Scan for the cell matching the given text and deliver its (X, Y) coordinate at center. 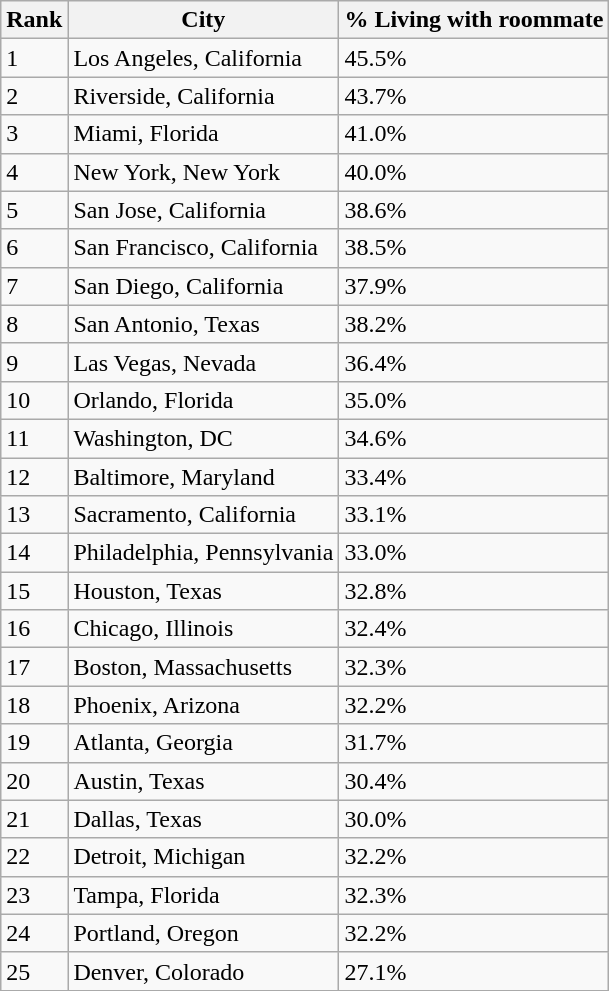
Orlando, Florida (204, 400)
San Diego, California (204, 286)
Miami, Florida (204, 134)
5 (34, 210)
12 (34, 477)
Houston, Texas (204, 591)
Austin, Texas (204, 781)
32.8% (474, 591)
27.1% (474, 971)
San Antonio, Texas (204, 324)
40.0% (474, 172)
4 (34, 172)
City (204, 20)
43.7% (474, 96)
20 (34, 781)
25 (34, 971)
% Living with roommate (474, 20)
Portland, Oregon (204, 933)
2 (34, 96)
Phoenix, Arizona (204, 705)
Chicago, Illinois (204, 629)
Denver, Colorado (204, 971)
Tampa, Florida (204, 895)
Detroit, Michigan (204, 857)
31.7% (474, 743)
3 (34, 134)
14 (34, 553)
Riverside, California (204, 96)
10 (34, 400)
9 (34, 362)
34.6% (474, 438)
Sacramento, California (204, 515)
38.5% (474, 248)
17 (34, 667)
22 (34, 857)
8 (34, 324)
35.0% (474, 400)
San Jose, California (204, 210)
Washington, DC (204, 438)
41.0% (474, 134)
Boston, Massachusetts (204, 667)
36.4% (474, 362)
33.4% (474, 477)
Dallas, Texas (204, 819)
Los Angeles, California (204, 58)
21 (34, 819)
45.5% (474, 58)
11 (34, 438)
38.6% (474, 210)
18 (34, 705)
23 (34, 895)
Las Vegas, Nevada (204, 362)
30.4% (474, 781)
24 (34, 933)
Atlanta, Georgia (204, 743)
6 (34, 248)
Philadelphia, Pennsylvania (204, 553)
33.1% (474, 515)
13 (34, 515)
32.4% (474, 629)
15 (34, 591)
33.0% (474, 553)
1 (34, 58)
19 (34, 743)
7 (34, 286)
Rank (34, 20)
37.9% (474, 286)
New York, New York (204, 172)
30.0% (474, 819)
San Francisco, California (204, 248)
16 (34, 629)
Baltimore, Maryland (204, 477)
38.2% (474, 324)
